Locate the cell with the specified text and output its [x, y] center coordinate. 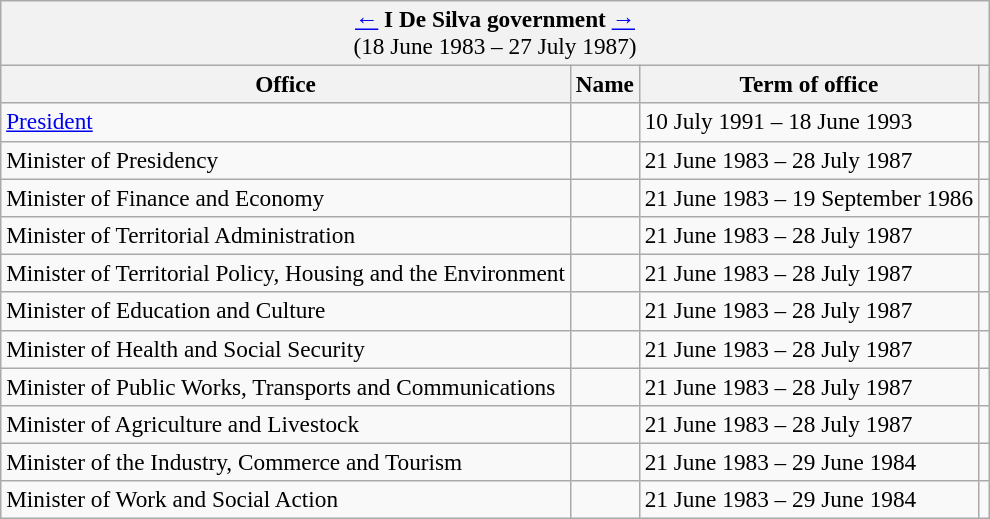
Minister of Agriculture and Livestock [286, 424]
Minister of Work and Social Action [286, 500]
Minister of the Industry, Commerce and Tourism [286, 462]
Minister of Territorial Policy, Housing and the Environment [286, 273]
21 June 1983 – 19 September 1986 [808, 197]
Minister of Finance and Economy [286, 197]
← I De Silva government →(18 June 1983 – 27 July 1987) [495, 32]
Term of office [808, 84]
Minister of Territorial Administration [286, 235]
10 July 1991 – 18 June 1993 [808, 122]
President [286, 122]
Office [286, 84]
Minister of Presidency [286, 160]
Minister of Public Works, Transports and Communications [286, 386]
Name [604, 84]
Minister of Health and Social Security [286, 349]
Minister of Education and Culture [286, 311]
